Return the (x, y) coordinate for the center point of the cell that contains the specified text.  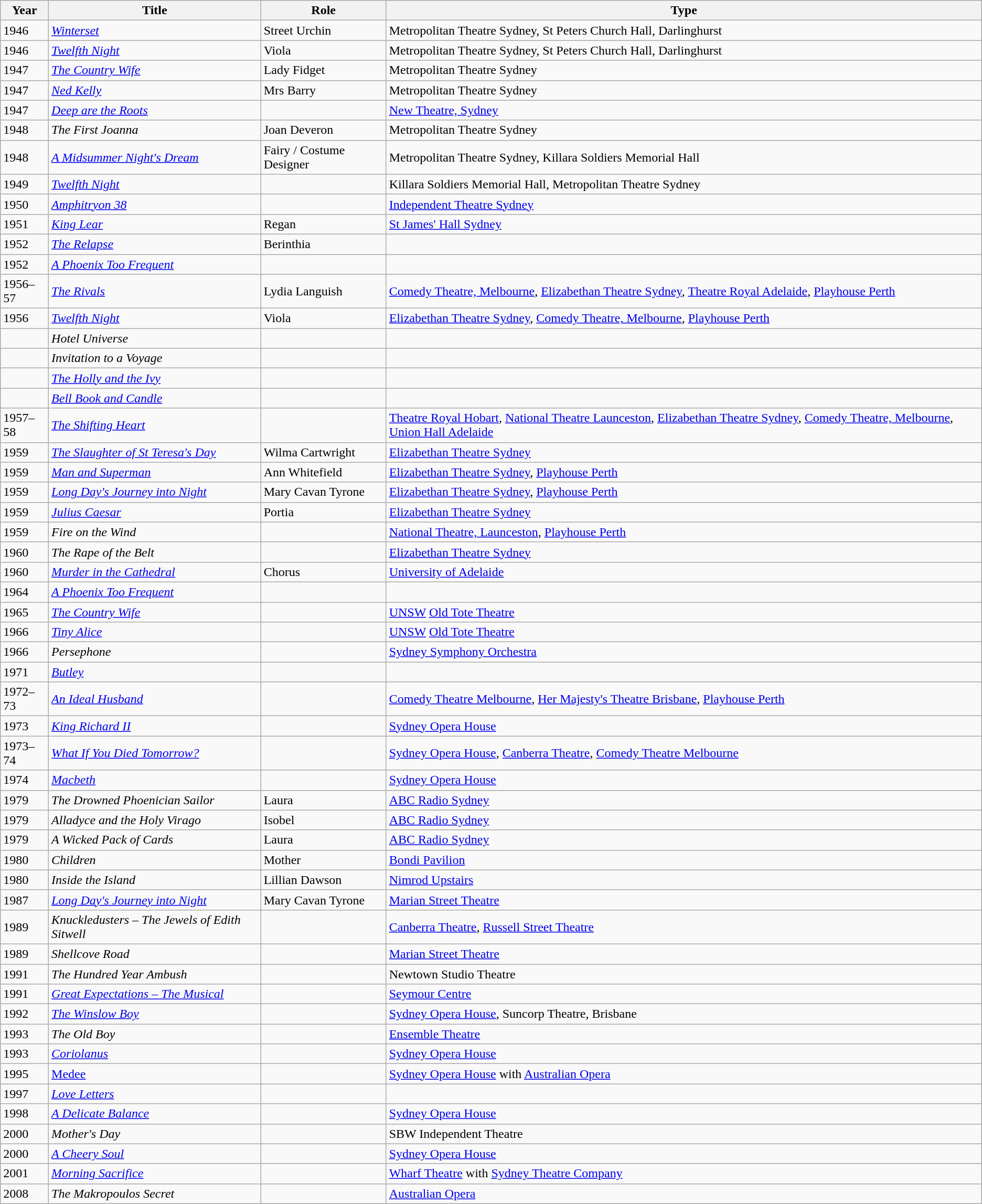
1992 (25, 1014)
Ann Whitefield (323, 472)
The Rivals (155, 292)
Year (25, 10)
Lady Fidget (323, 70)
1957–58 (25, 425)
Sydney Symphony Orchestra (684, 652)
The Old Boy (155, 1034)
Tiny Alice (155, 632)
2001 (25, 1174)
Bondi Pavilion (684, 860)
Killara Soldiers Memorial Hall, Metropolitan Theatre Sydney (684, 184)
Macbeth (155, 780)
Bell Book and Candle (155, 398)
Butley (155, 672)
1972–73 (25, 699)
Sydney Opera House, Suncorp Theatre, Brisbane (684, 1014)
A Wicked Pack of Cards (155, 840)
The Holly and the Ivy (155, 378)
1973–74 (25, 753)
Elizabethan Theatre Sydney, Comedy Theatre, Melbourne, Playhouse Perth (684, 318)
Mother's Day (155, 1134)
Chorus (323, 572)
Regan (323, 224)
Metropolitan Theatre Sydney, Killara Soldiers Memorial Hall (684, 157)
Alladyce and the Holy Virago (155, 820)
The Shifting Heart (155, 425)
Deep are the Roots (155, 110)
1950 (25, 204)
Julius Caesar (155, 512)
Great Expectations – The Musical (155, 994)
Inside the Island (155, 880)
St James' Hall Sydney (684, 224)
The Relapse (155, 244)
Wharf Theatre with Sydney Theatre Company (684, 1174)
A Midsummer Night's Dream (155, 157)
Man and Superman (155, 472)
1995 (25, 1074)
Australian Opera (684, 1194)
1997 (25, 1094)
Theatre Royal Hobart, National Theatre Launceston, Elizabethan Theatre Sydney, Comedy Theatre, Melbourne, Union Hall Adelaide (684, 425)
1964 (25, 592)
Love Letters (155, 1094)
1951 (25, 224)
The Winslow Boy (155, 1014)
Canberra Theatre, Russell Street Theatre (684, 926)
1971 (25, 672)
Wilma Cartwright (323, 452)
The Hundred Year Ambush (155, 974)
Newtown Studio Theatre (684, 974)
Invitation to a Voyage (155, 358)
1956 (25, 318)
Amphitryon 38 (155, 204)
1965 (25, 612)
1949 (25, 184)
Comedy Theatre, Melbourne, Elizabethan Theatre Sydney, Theatre Royal Adelaide, Playhouse Perth (684, 292)
Ned Kelly (155, 90)
Fire on the Wind (155, 532)
Ensemble Theatre (684, 1034)
Coriolanus (155, 1054)
Lydia Languish (323, 292)
Street Urchin (323, 30)
Hotel Universe (155, 338)
Isobel (323, 820)
Murder in the Cathedral (155, 572)
Portia (323, 512)
The Drowned Phoenician Sailor (155, 800)
Knuckledusters – The Jewels of Edith Sitwell (155, 926)
King Lear (155, 224)
Lillian Dawson (323, 880)
Type (684, 10)
The First Joanna (155, 130)
Comedy Theatre Melbourne, Her Majesty's Theatre Brisbane, Playhouse Perth (684, 699)
1998 (25, 1114)
Nimrod Upstairs (684, 880)
Morning Sacrifice (155, 1174)
Seymour Centre (684, 994)
Mother (323, 860)
A Delicate Balance (155, 1114)
Fairy / Costume Designer (323, 157)
Persephone (155, 652)
National Theatre, Launceston, Playhouse Perth (684, 532)
1973 (25, 726)
King Richard II (155, 726)
Role (323, 10)
What If You Died Tomorrow? (155, 753)
Independent Theatre Sydney (684, 204)
1974 (25, 780)
1956–57 (25, 292)
University of Adelaide (684, 572)
The Rape of the Belt (155, 552)
Mrs Barry (323, 90)
An Ideal Husband (155, 699)
2008 (25, 1194)
Shellcove Road (155, 954)
The Slaughter of St Teresa's Day (155, 452)
Children (155, 860)
New Theatre, Sydney (684, 110)
Sydney Opera House, Canberra Theatre, Comedy Theatre Melbourne (684, 753)
A Cheery Soul (155, 1154)
SBW Independent Theatre (684, 1134)
Berinthia (323, 244)
Joan Deveron (323, 130)
Sydney Opera House with Australian Opera (684, 1074)
Winterset (155, 30)
Medee (155, 1074)
Title (155, 10)
1987 (25, 900)
The Makropoulos Secret (155, 1194)
